Extract the [x, y] coordinate from the center of the cell holding the provided text.  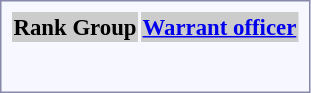
Warrant officer [220, 27]
Rank Group [75, 27]
